Detect which cell encompasses the target text, then output its [x, y] center coordinate. 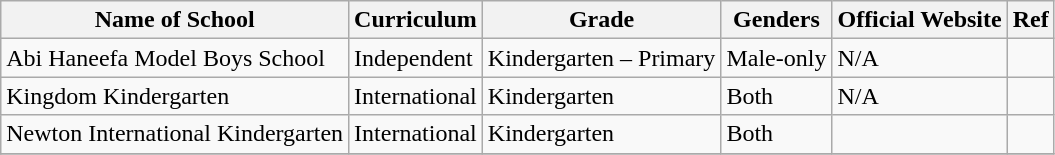
Name of School [175, 20]
Official Website [920, 20]
Grade [602, 20]
Kingdom Kindergarten [175, 96]
Genders [776, 20]
Abi Haneefa Model Boys School [175, 58]
Curriculum [416, 20]
Newton International Kindergarten [175, 134]
Kindergarten – Primary [602, 58]
Male-only [776, 58]
Independent [416, 58]
Ref [1030, 20]
